Extract the (x, y) coordinate from the center of the cell holding the provided text.  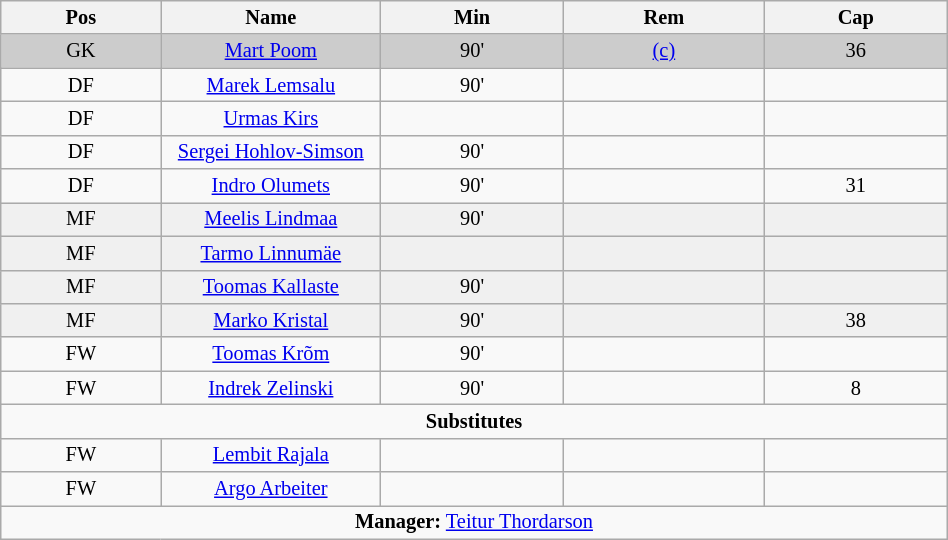
Sergei Hohlov-Simson (271, 152)
Name (271, 17)
(c) (664, 51)
Tarmo Linnumäe (271, 253)
Urmas Kirs (271, 118)
Meelis Lindmaa (271, 219)
Lembit Rajala (271, 455)
Cap (856, 17)
Argo Arbeiter (271, 489)
31 (856, 186)
8 (856, 388)
Toomas Krõm (271, 354)
Mart Poom (271, 51)
38 (856, 320)
Indrek Zelinski (271, 388)
36 (856, 51)
Toomas Kallaste (271, 287)
Rem (664, 17)
Indro Olumets (271, 186)
Min (472, 17)
Manager: Teitur Thordarson (474, 522)
Substitutes (474, 421)
Pos (81, 17)
Marko Kristal (271, 320)
GK (81, 51)
Marek Lemsalu (271, 85)
